Search for the cell housing the specified text and yield its (X, Y) center coordinate. 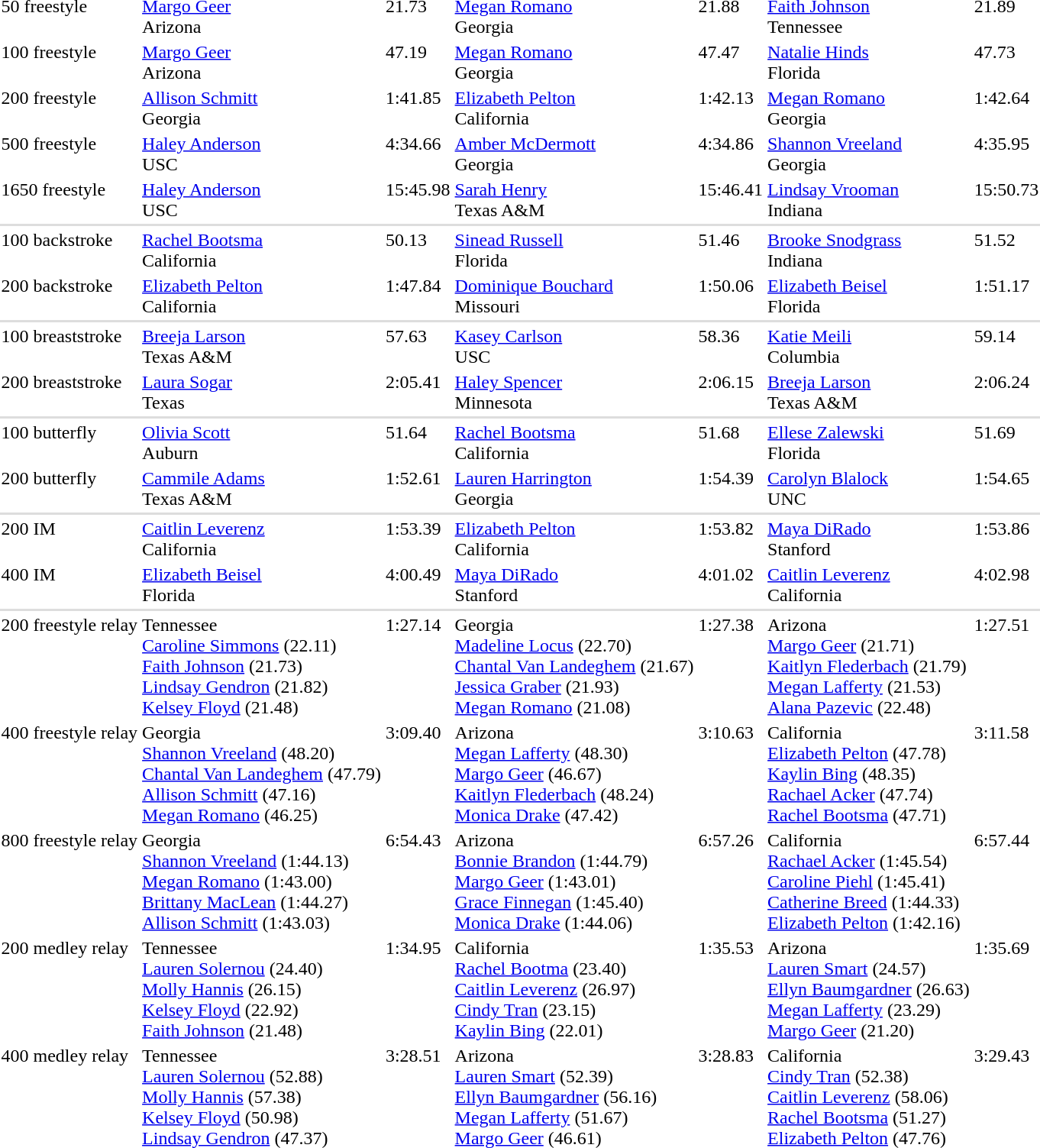
50.13 (418, 251)
Allison Schmitt Georgia (262, 108)
6:57.26 (731, 881)
47.73 (1006, 63)
CaliforniaRachel Bootma (23.40)Caitlin Leverenz (26.97)Cindy Tran (23.15)Kaylin Bing (22.01) (574, 989)
6:54.43 (418, 881)
ArizonaLauren Smart (24.57)Ellyn Baumgardner (26.63)Megan Lafferty (23.29)Margo Geer (21.20) (869, 989)
Brooke Snodgrass Indiana (869, 251)
4:34.66 (418, 154)
1:54.39 (731, 489)
Carolyn Blalock UNC (869, 489)
200 freestyle relay (69, 666)
CaliforniaRachael Acker (1:45.54)Caroline Piehl (1:45.41)Catherine Breed (1:44.33)Elizabeth Pelton (1:42.16) (869, 881)
Lindsay Vrooman Indiana (869, 200)
47.19 (418, 63)
ArizonaBonnie Brandon (1:44.79)Margo Geer (1:43.01)Grace Finnegan (1:45.40)Monica Drake (1:44.06) (574, 881)
200 backstroke (69, 296)
200 IM (69, 539)
15:46.41 (731, 200)
3:10.63 (731, 774)
Lauren Harrington Georgia (574, 489)
500 freestyle (69, 154)
1:41.85 (418, 108)
1:27.51 (1006, 666)
4:34.86 (731, 154)
Margo Geer Arizona (262, 63)
1:35.69 (1006, 989)
1:51.17 (1006, 296)
Katie Meili Columbia (869, 347)
Natalie Hinds Florida (869, 63)
1:27.14 (418, 666)
GeorgiaShannon Vreeland (48.20)Chantal Van Landeghem (47.79) Allison Schmitt (47.16)Megan Romano (46.25) (262, 774)
1650 freestyle (69, 200)
Cammile Adams Texas A&M (262, 489)
Olivia Scott Auburn (262, 443)
15:50.73 (1006, 200)
4:00.49 (418, 585)
200 butterfly (69, 489)
Sarah Henry Texas A&M (574, 200)
4:02.98 (1006, 585)
200 breaststroke (69, 393)
58.36 (731, 347)
GeorgiaMadeline Locus (22.70)Chantal Van Landeghem (21.67) Jessica Graber (21.93)Megan Romano (21.08) (574, 666)
1:42.13 (731, 108)
51.52 (1006, 251)
800 freestyle relay (69, 881)
47.47 (731, 63)
100 backstroke (69, 251)
Amber McDermott Georgia (574, 154)
1:52.61 (418, 489)
TennesseeCaroline Simmons (22.11)Faith Johnson (21.73)Lindsay Gendron (21.82)Kelsey Floyd (21.48) (262, 666)
1:42.64 (1006, 108)
2:06.24 (1006, 393)
TennesseeLauren Solernou (24.40)Molly Hannis (26.15)Kelsey Floyd (22.92)Faith Johnson (21.48) (262, 989)
100 freestyle (69, 63)
51.68 (731, 443)
1:35.53 (731, 989)
57.63 (418, 347)
1:34.95 (418, 989)
1:27.38 (731, 666)
Sinead Russell Florida (574, 251)
1:53.82 (731, 539)
51.69 (1006, 443)
200 freestyle (69, 108)
Kasey Carlson USC (574, 347)
ArizonaMegan Lafferty (48.30)Margo Geer (46.67)Kaitlyn Flederbach (48.24)Monica Drake (47.42) (574, 774)
1:50.06 (731, 296)
400 IM (69, 585)
Shannon Vreeland Georgia (869, 154)
4:35.95 (1006, 154)
100 breaststroke (69, 347)
ArizonaMargo Geer (21.71)Kaitlyn Flederbach (21.79)Megan Lafferty (21.53)Alana Pazevic (22.48) (869, 666)
Laura Sogar Texas (262, 393)
200 medley relay (69, 989)
1:53.39 (418, 539)
Dominique Bouchard Missouri (574, 296)
51.64 (418, 443)
Ellese Zalewski Florida (869, 443)
4:01.02 (731, 585)
6:57.44 (1006, 881)
2:06.15 (731, 393)
1:47.84 (418, 296)
59.14 (1006, 347)
400 freestyle relay (69, 774)
100 butterfly (69, 443)
Haley Spencer Minnesota (574, 393)
3:11.58 (1006, 774)
1:54.65 (1006, 489)
CaliforniaElizabeth Pelton (47.78)Kaylin Bing (48.35)Rachael Acker (47.74)Rachel Bootsma (47.71) (869, 774)
15:45.98 (418, 200)
2:05.41 (418, 393)
51.46 (731, 251)
GeorgiaShannon Vreeland (1:44.13)Megan Romano (1:43.00) Brittany MacLean (1:44.27)Allison Schmitt (1:43.03) (262, 881)
3:09.40 (418, 774)
1:53.86 (1006, 539)
